Search for the cell housing the specified text and yield its [x, y] center coordinate. 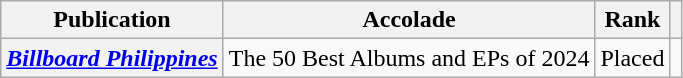
Placed [632, 58]
Publication [112, 20]
Billboard Philippines [112, 58]
Rank [632, 20]
Accolade [409, 20]
The 50 Best Albums and EPs of 2024 [409, 58]
